Capture the cell that displays the provided text and extract its (X, Y) central coordinate. 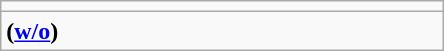
(w/o) (222, 31)
